Output the [X, Y] coordinate of the center of the cell containing the given text.  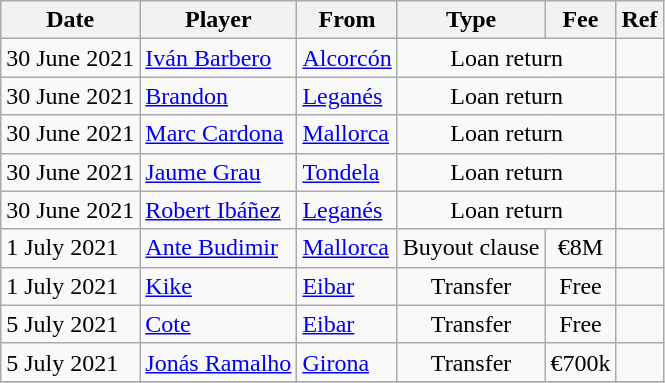
Iván Barbero [218, 58]
Ref [640, 20]
€8M [580, 248]
Tondela [347, 172]
Type [471, 20]
Buyout clause [471, 248]
Jonás Ramalho [218, 362]
Cote [218, 324]
From [347, 20]
Marc Cardona [218, 134]
Fee [580, 20]
Player [218, 20]
Jaume Grau [218, 172]
Robert Ibáñez [218, 210]
Kike [218, 286]
Ante Budimir [218, 248]
Alcorcón [347, 58]
€700k [580, 362]
Date [70, 20]
Girona [347, 362]
Brandon [218, 96]
